Search for the cell housing the specified text and yield its [x, y] center coordinate. 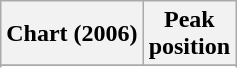
Chart (2006) [72, 34]
Peakposition [189, 34]
